Return [x, y] of the center of cell containing provided text 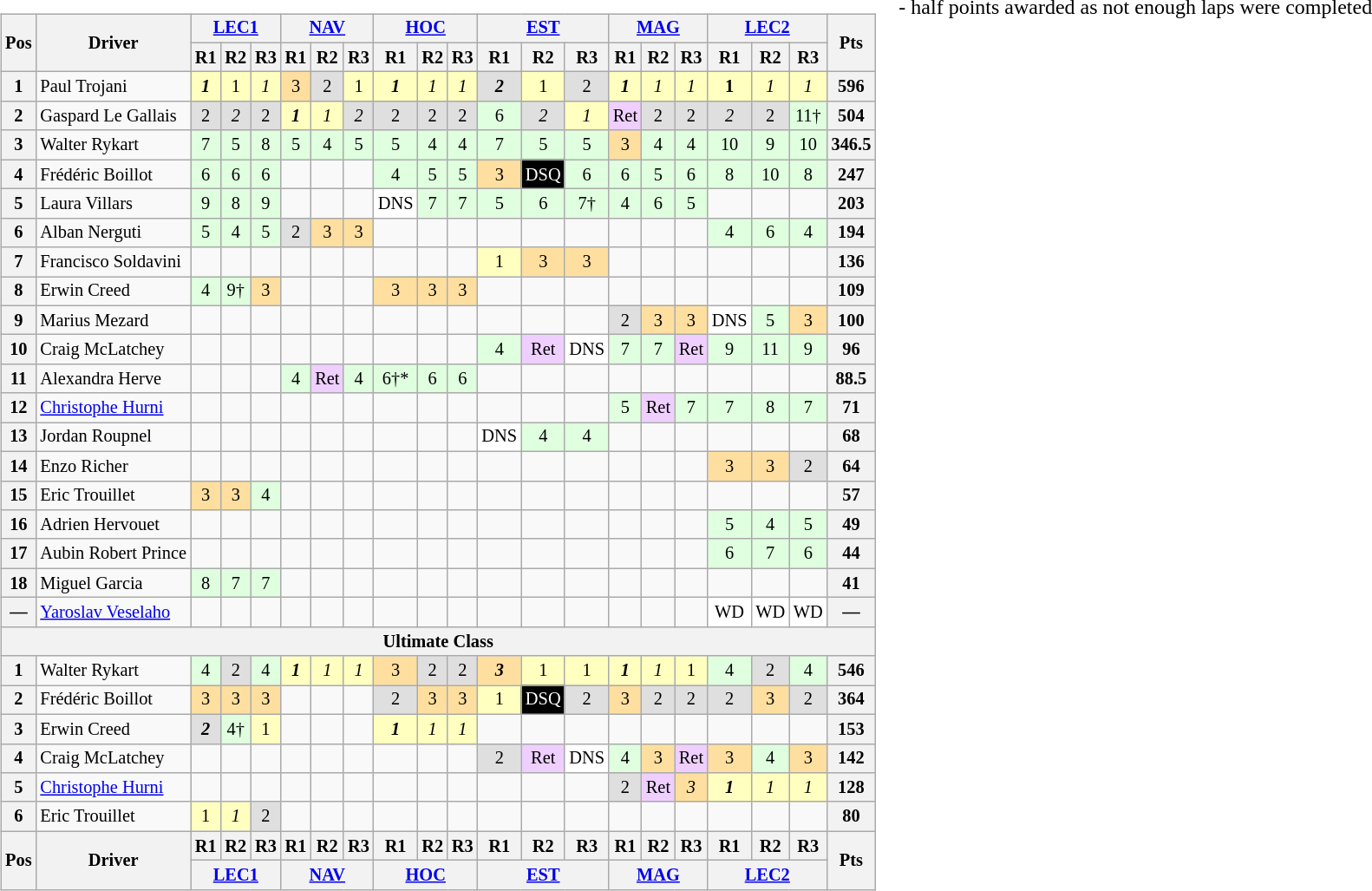
100 [852, 320]
Marius Mezard [113, 320]
153 [852, 729]
57 [852, 495]
Yaroslav Veselaho [113, 613]
Enzo Richer [113, 466]
364 [852, 700]
49 [852, 525]
71 [852, 408]
142 [852, 758]
44 [852, 554]
128 [852, 788]
Alexandra Herve [113, 379]
7† [586, 204]
14 [18, 466]
41 [852, 583]
Gaspard Le Gallais [113, 116]
504 [852, 116]
Paul Trojani [113, 87]
4† [236, 729]
546 [852, 671]
Ultimate Class [438, 641]
15 [18, 495]
136 [852, 262]
88.5 [852, 379]
Miguel Garcia [113, 583]
18 [18, 583]
Laura Villars [113, 204]
12 [18, 408]
Aubin Robert Prince [113, 554]
596 [852, 87]
68 [852, 437]
96 [852, 350]
13 [18, 437]
Jordan Roupnel [113, 437]
Francisco Soldavini [113, 262]
64 [852, 466]
16 [18, 525]
Adrien Hervouet [113, 525]
11† [808, 116]
17 [18, 554]
203 [852, 204]
Alban Nerguti [113, 233]
6†* [395, 379]
9† [236, 292]
80 [852, 816]
247 [852, 174]
109 [852, 292]
194 [852, 233]
346.5 [852, 145]
